From the cell containing the given text, extract its center point as [X, Y] coordinate. 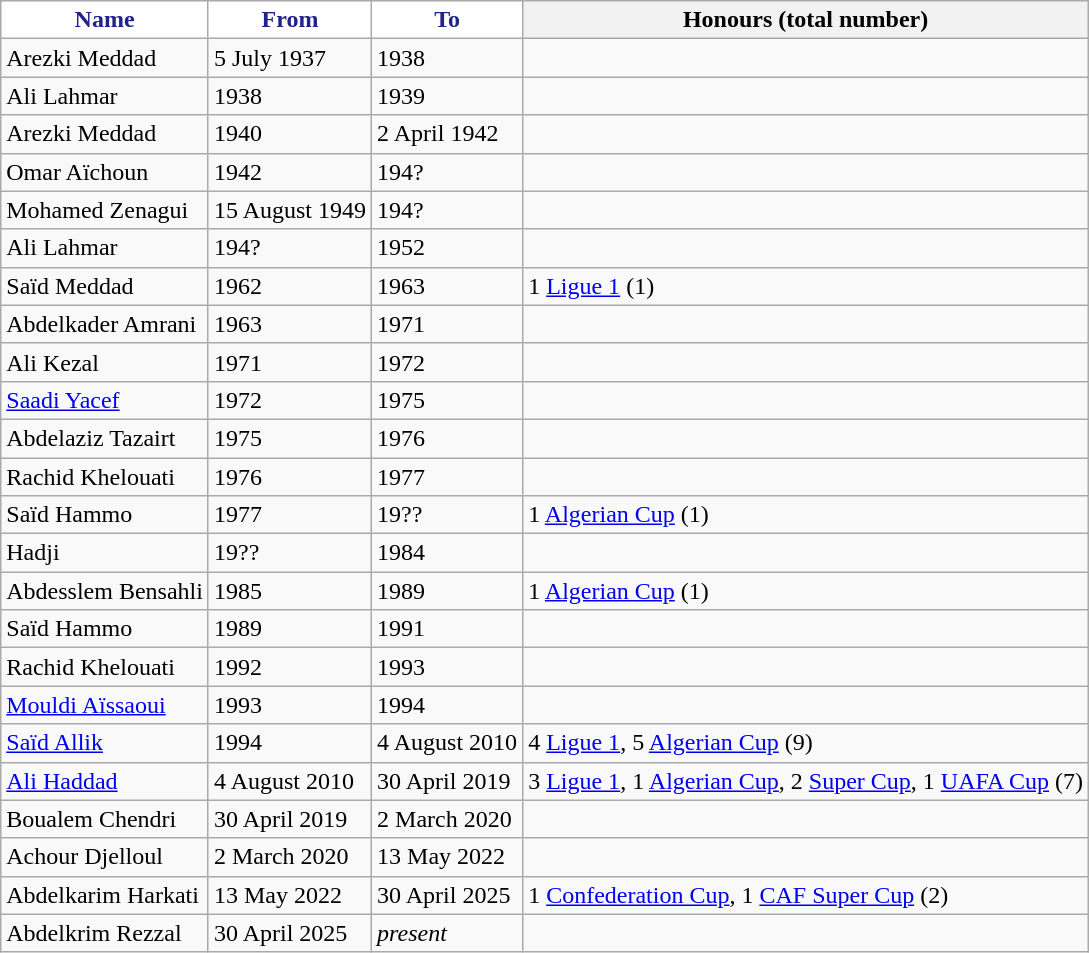
1992 [290, 667]
present [448, 933]
1984 [448, 553]
Hadji [105, 553]
Name [105, 20]
Mohamed Zenagui [105, 210]
Saadi Yacef [105, 400]
1985 [290, 591]
1940 [290, 134]
1939 [448, 96]
1991 [448, 629]
Achour Djelloul [105, 857]
15 August 1949 [290, 210]
4 Ligue 1, 5 Algerian Cup (9) [806, 743]
Abdesslem Bensahli [105, 591]
1 Ligue 1 (1) [806, 286]
1 Confederation Cup, 1 CAF Super Cup (2) [806, 895]
3 Ligue 1, 1 Algerian Cup, 2 Super Cup, 1 UAFA Cup (7) [806, 781]
To [448, 20]
Abdelkarim Harkati [105, 895]
Boualem Chendri [105, 819]
Omar Aïchoun [105, 172]
1952 [448, 248]
Ali Haddad [105, 781]
5 July 1937 [290, 58]
Saïd Meddad [105, 286]
Abdelkrim Rezzal [105, 933]
Ali Kezal [105, 362]
Abdelkader Amrani [105, 324]
From [290, 20]
Abdelaziz Tazairt [105, 438]
Mouldi Aïssaoui [105, 705]
Honours (total number) [806, 20]
1962 [290, 286]
2 April 1942 [448, 134]
Saïd Allik [105, 743]
1942 [290, 172]
